Output the [x, y] coordinate of the center of the cell containing the given text.  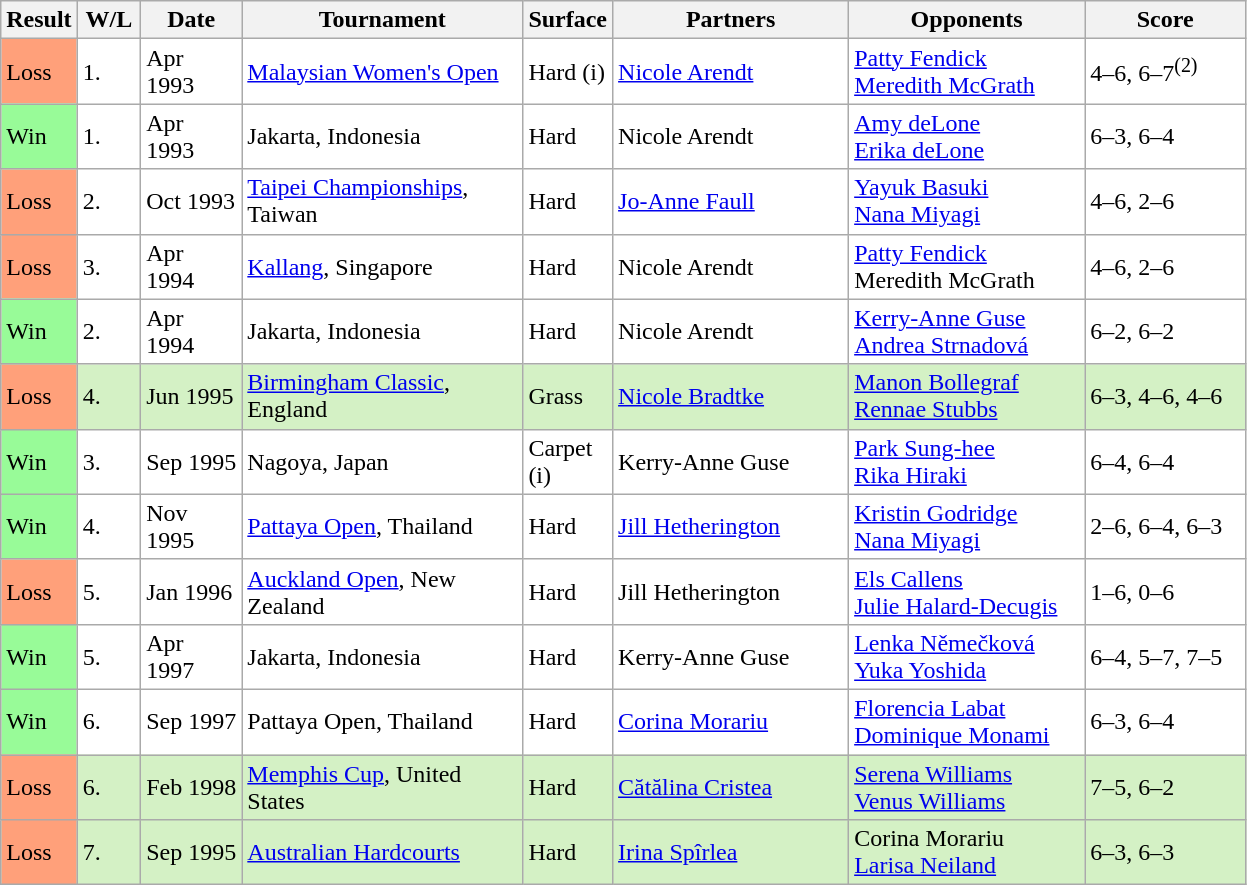
2–6, 6–4, 6–3 [1166, 526]
1–6, 0–6 [1166, 592]
Carpet (i) [568, 462]
Jo-Anne Faull [731, 202]
Kristin Godridge Nana Miyagi [967, 526]
Birmingham Classic, England [382, 396]
Score [1166, 20]
Grass [568, 396]
Amy deLone Erika deLone [967, 136]
7. [109, 852]
Opponents [967, 20]
6–2, 6–2 [1166, 332]
Nov 1995 [192, 526]
Apr 1997 [192, 656]
6–3, 6–3 [1166, 852]
Kallang, Singapore [382, 266]
Corina Morariu [731, 722]
Florencia Labat Dominique Monami [967, 722]
Corina Morariu Larisa Neiland [967, 852]
6–3, 4–6, 4–6 [1166, 396]
Malaysian Women's Open [382, 72]
4–6, 6–7(2) [1166, 72]
Result [39, 20]
Memphis Cup, United States [382, 786]
Lenka Němečková Yuka Yoshida [967, 656]
6–4, 5–7, 7–5 [1166, 656]
Els Callens Julie Halard-Decugis [967, 592]
Nicole Bradtke [731, 396]
Park Sung-hee Rika Hiraki [967, 462]
Kerry-Anne Guse Andrea Strnadová [967, 332]
6–4, 6–4 [1166, 462]
Surface [568, 20]
Tournament [382, 20]
Cătălina Cristea [731, 786]
Oct 1993 [192, 202]
Australian Hardcourts [382, 852]
Feb 1998 [192, 786]
Taipei Championships, Taiwan [382, 202]
Hard (i) [568, 72]
Yayuk Basuki Nana Miyagi [967, 202]
Irina Spîrlea [731, 852]
Partners [731, 20]
Date [192, 20]
Auckland Open, New Zealand [382, 592]
W/L [109, 20]
7–5, 6–2 [1166, 786]
Manon Bollegraf Rennae Stubbs [967, 396]
Nagoya, Japan [382, 462]
Jun 1995 [192, 396]
Jan 1996 [192, 592]
Serena Williams Venus Williams [967, 786]
Sep 1997 [192, 722]
